Output the [x, y] coordinate of the center of the cell containing the given text.  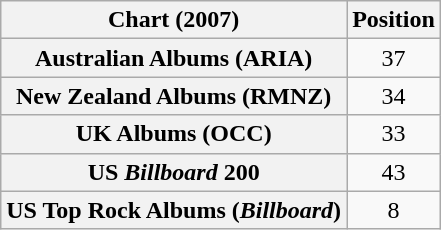
New Zealand Albums (RMNZ) [174, 96]
33 [394, 134]
UK Albums (OCC) [174, 134]
Position [394, 20]
US Billboard 200 [174, 172]
US Top Rock Albums (Billboard) [174, 210]
34 [394, 96]
Chart (2007) [174, 20]
8 [394, 210]
Australian Albums (ARIA) [174, 58]
43 [394, 172]
37 [394, 58]
